From the cell containing the given text, extract its center point as [x, y] coordinate. 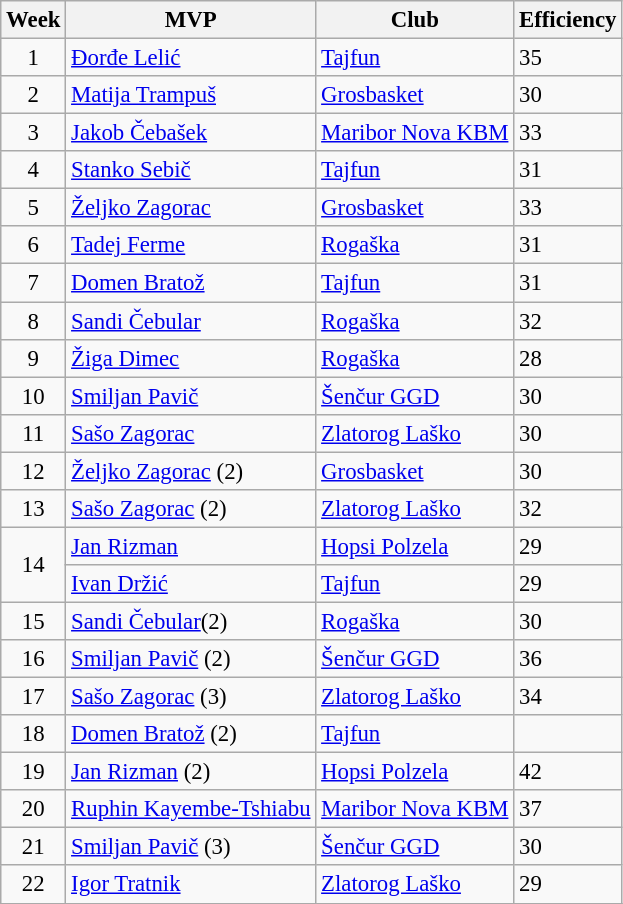
Efficiency [568, 20]
Sandi Čebular [191, 321]
16 [34, 659]
Club [415, 20]
21 [34, 847]
19 [34, 772]
20 [34, 809]
Domen Bratož [191, 283]
18 [34, 734]
12 [34, 471]
14 [34, 564]
10 [34, 396]
11 [34, 433]
Jan Rizman (2) [191, 772]
Jan Rizman [191, 546]
Žiga Dimec [191, 358]
MVP [191, 20]
Đorđe Lelić [191, 58]
1 [34, 58]
6 [34, 245]
37 [568, 809]
Jakob Čebašek [191, 133]
Smiljan Pavič (3) [191, 847]
17 [34, 697]
2 [34, 95]
4 [34, 170]
5 [34, 208]
8 [34, 321]
13 [34, 509]
28 [568, 358]
Ivan Držić [191, 584]
Sašo Zagorac (2) [191, 509]
3 [34, 133]
Sandi Čebular(2) [191, 621]
Smiljan Pavič [191, 396]
15 [34, 621]
Domen Bratož (2) [191, 734]
Smiljan Pavič (2) [191, 659]
Željko Zagorac (2) [191, 471]
Week [34, 20]
22 [34, 885]
34 [568, 697]
Ruphin Kayembe-Tshiabu [191, 809]
Sašo Zagorac (3) [191, 697]
Stanko Sebič [191, 170]
Željko Zagorac [191, 208]
Igor Tratnik [191, 885]
36 [568, 659]
35 [568, 58]
Sašo Zagorac [191, 433]
9 [34, 358]
Matija Trampuš [191, 95]
42 [568, 772]
7 [34, 283]
Tadej Ferme [191, 245]
